Extract the (x, y) coordinate from the center of the cell holding the provided text.  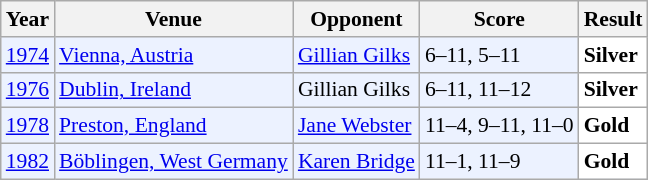
Dublin, Ireland (174, 90)
6–11, 5–11 (500, 55)
Result (614, 19)
11–4, 9–11, 11–0 (500, 126)
Venue (174, 19)
Vienna, Austria (174, 55)
Opponent (356, 19)
1974 (28, 55)
Preston, England (174, 126)
Score (500, 19)
Böblingen, West Germany (174, 162)
11–1, 11–9 (500, 162)
Year (28, 19)
Karen Bridge (356, 162)
1982 (28, 162)
Jane Webster (356, 126)
6–11, 11–12 (500, 90)
1978 (28, 126)
1976 (28, 90)
